Output the [X, Y] coordinate of the center of the cell containing the given text.  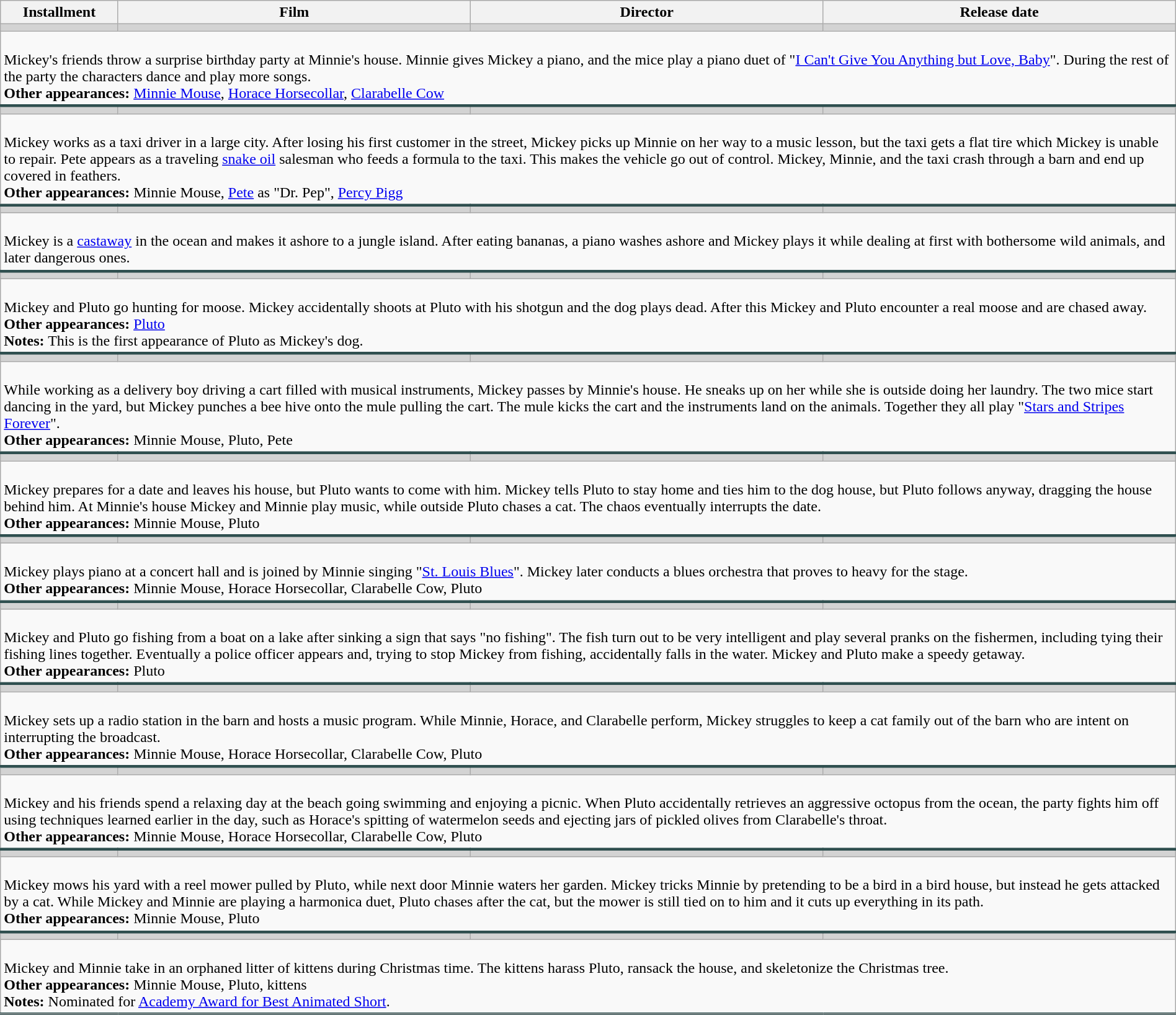
Installment [60, 12]
Director [647, 12]
Release date [999, 12]
Film [294, 12]
